Extract the [X, Y] coordinate from the center of the cell holding the provided text.  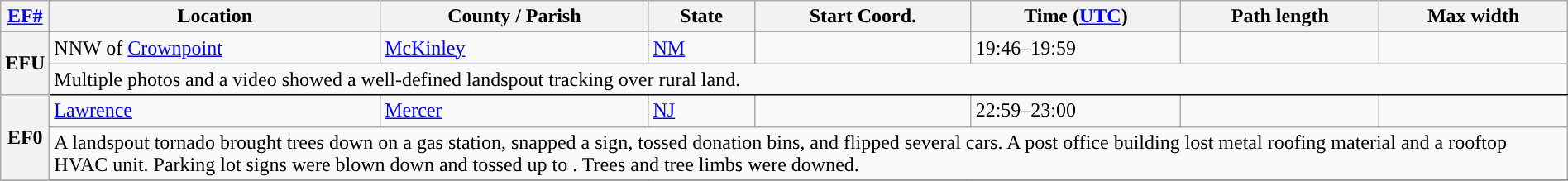
NJ [701, 111]
EF0 [25, 137]
Multiple photos and a video showed a well-defined landspout tracking over rural land. [809, 79]
Max width [1474, 17]
Lawrence [215, 111]
NNW of Crownpoint [215, 48]
County / Parish [514, 17]
Mercer [514, 111]
EFU [25, 64]
McKinley [514, 48]
Start Coord. [863, 17]
Path length [1280, 17]
NM [701, 48]
Location [215, 17]
State [701, 17]
EF# [25, 17]
19:46–19:59 [1076, 48]
22:59–23:00 [1076, 111]
Time (UTC) [1076, 17]
